Find where the given text appears and provide that cell's center as [x, y] coordinate. 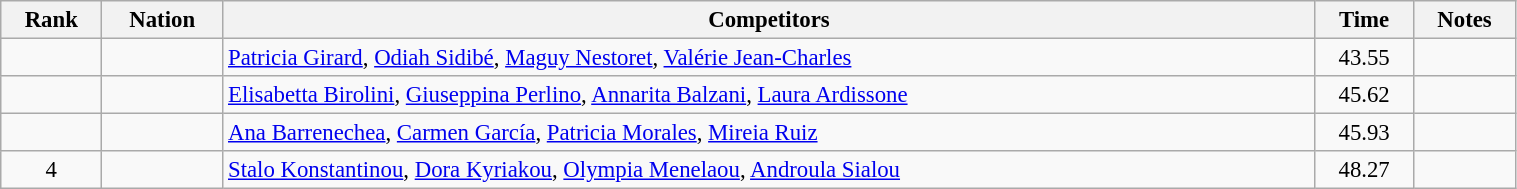
48.27 [1364, 170]
Competitors [769, 20]
4 [52, 170]
Time [1364, 20]
Ana Barrenechea, Carmen García, Patricia Morales, Mireia Ruiz [769, 133]
Rank [52, 20]
Elisabetta Birolini, Giuseppina Perlino, Annarita Balzani, Laura Ardissone [769, 95]
Nation [162, 20]
Patricia Girard, Odiah Sidibé, Maguy Nestoret, Valérie Jean-Charles [769, 58]
43.55 [1364, 58]
Notes [1464, 20]
45.62 [1364, 95]
45.93 [1364, 133]
Stalo Konstantinou, Dora Kyriakou, Olympia Menelaou, Androula Sialou [769, 170]
